Locate the cell with the specified text and output its [x, y] center coordinate. 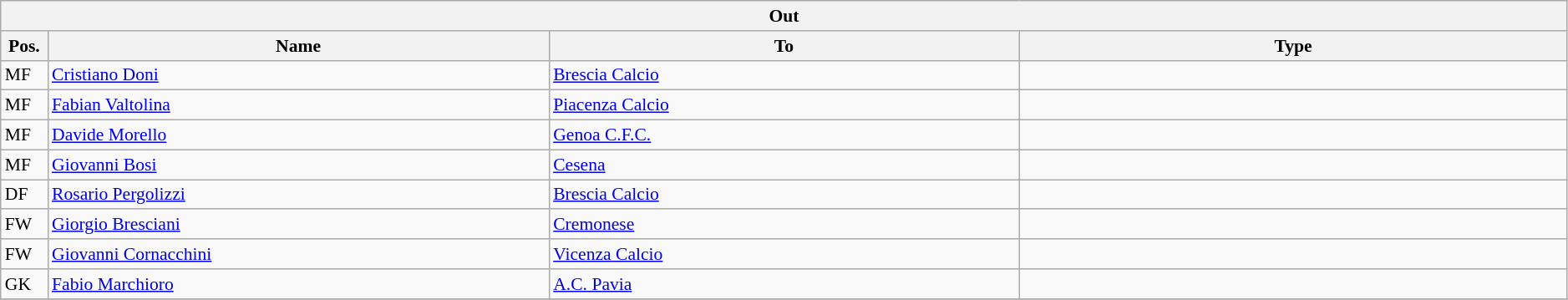
GK [24, 284]
Vicenza Calcio [784, 254]
DF [24, 195]
Cremonese [784, 225]
Giorgio Bresciani [298, 225]
Fabian Valtolina [298, 105]
Cesena [784, 165]
Rosario Pergolizzi [298, 195]
Davide Morello [298, 135]
Type [1293, 46]
Cristiano Doni [298, 75]
Name [298, 46]
To [784, 46]
Piacenza Calcio [784, 105]
Giovanni Cornacchini [298, 254]
Genoa C.F.C. [784, 135]
Giovanni Bosi [298, 165]
Pos. [24, 46]
A.C. Pavia [784, 284]
Out [784, 16]
Fabio Marchioro [298, 284]
